Return (x, y) of the center of cell containing provided text 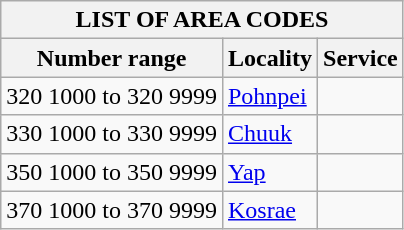
320 1000 to 320 9999 (112, 96)
Yap (270, 172)
LIST OF AREA CODES (202, 20)
330 1000 to 330 9999 (112, 134)
Chuuk (270, 134)
Locality (270, 58)
Service (361, 58)
350 1000 to 350 9999 (112, 172)
Kosrae (270, 210)
370 1000 to 370 9999 (112, 210)
Number range (112, 58)
Pohnpei (270, 96)
